Return (X, Y) of the center of cell containing provided text 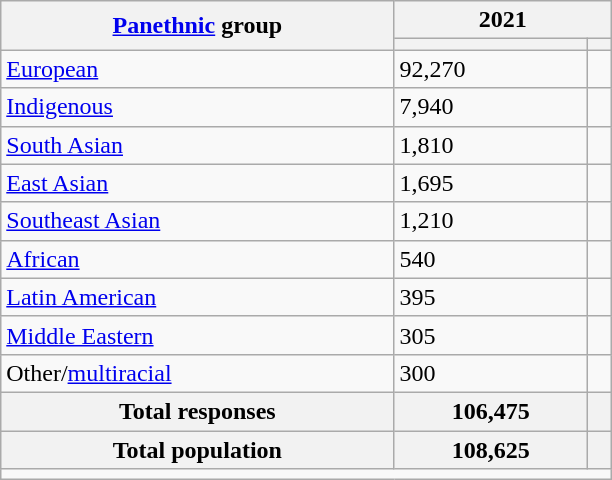
1,695 (491, 183)
540 (491, 259)
Latin American (198, 297)
Panethnic group (198, 26)
Total responses (198, 411)
South Asian (198, 145)
European (198, 69)
Other/multiracial (198, 373)
106,475 (491, 411)
108,625 (491, 449)
African (198, 259)
300 (491, 373)
Total population (198, 449)
92,270 (491, 69)
305 (491, 335)
395 (491, 297)
1,810 (491, 145)
1,210 (491, 221)
Southeast Asian (198, 221)
2021 (503, 20)
East Asian (198, 183)
Middle Eastern (198, 335)
Indigenous (198, 107)
7,940 (491, 107)
